Capture the cell that displays the provided text and extract its (x, y) central coordinate. 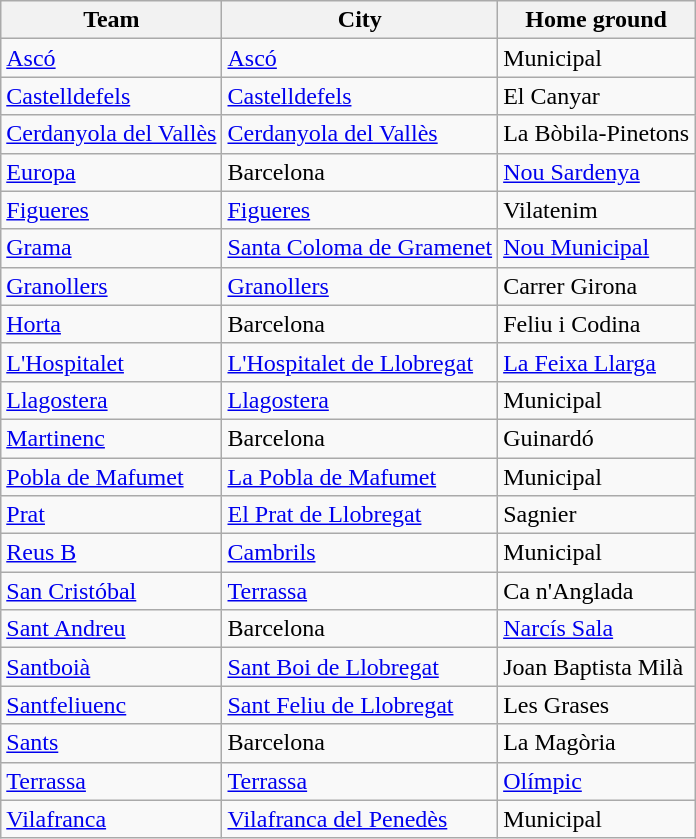
Reus B (112, 553)
Nou Sardenya (596, 172)
Sant Andreu (112, 629)
El Canyar (596, 96)
El Prat de Llobregat (360, 515)
Feliu i Codina (596, 324)
Prat (112, 515)
Carrer Girona (596, 286)
San Cristóbal (112, 591)
La Pobla de Mafumet (360, 477)
Horta (112, 324)
Santfeliuenc (112, 705)
Santboià (112, 667)
L'Hospitalet de Llobregat (360, 362)
La Magòria (596, 743)
Pobla de Mafumet (112, 477)
Sants (112, 743)
Sant Boi de Llobregat (360, 667)
City (360, 20)
Olímpic (596, 781)
Les Grases (596, 705)
Home ground (596, 20)
Martinenc (112, 438)
Joan Baptista Milà (596, 667)
La Bòbila-Pinetons (596, 134)
Vilafranca (112, 819)
Grama (112, 248)
Narcís Sala (596, 629)
L'Hospitalet (112, 362)
Nou Municipal (596, 248)
Team (112, 20)
Vilafranca del Penedès (360, 819)
Cambrils (360, 553)
La Feixa Llarga (596, 362)
Ca n'Anglada (596, 591)
Vilatenim (596, 210)
Sant Feliu de Llobregat (360, 705)
Santa Coloma de Gramenet (360, 248)
Guinardó (596, 438)
Europa (112, 172)
Sagnier (596, 515)
